Find where the given text appears and provide that cell's center as (x, y) coordinate. 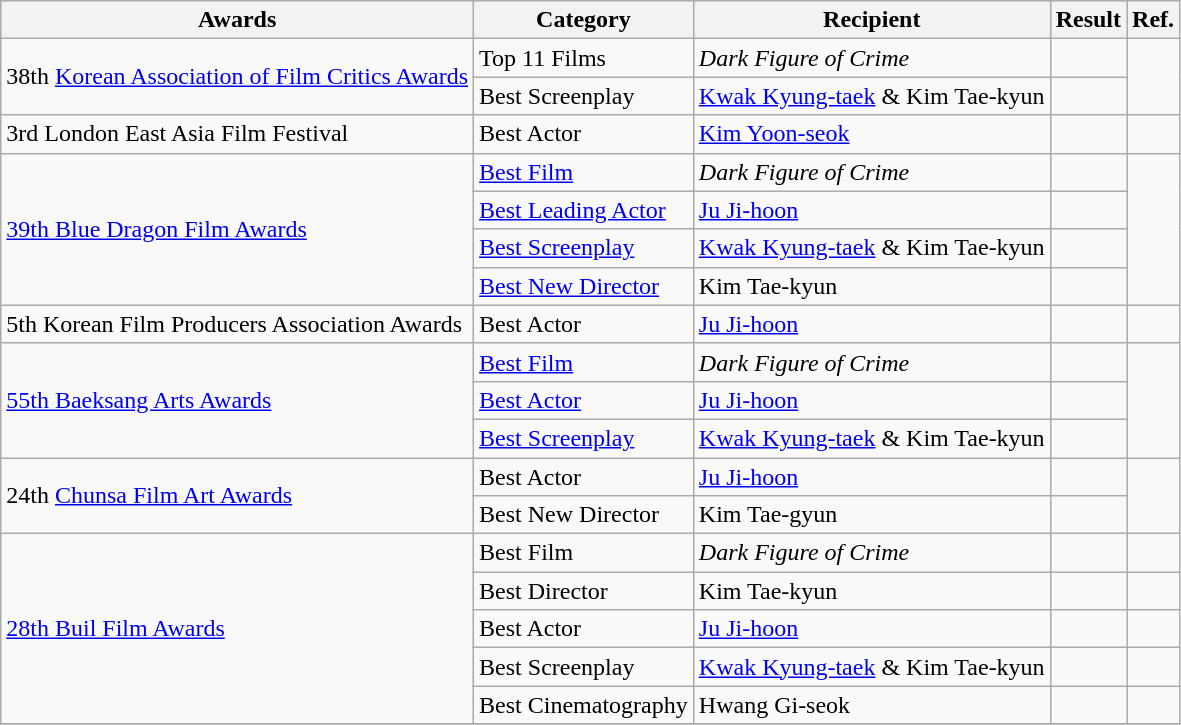
Kim Tae-gyun (872, 515)
Top 11 Films (584, 58)
Best Cinematography (584, 705)
24th Chunsa Film Art Awards (238, 496)
Category (584, 20)
38th Korean Association of Film Critics Awards (238, 77)
28th Buil Film Awards (238, 629)
Ref. (1154, 20)
5th Korean Film Producers Association Awards (238, 324)
Hwang Gi-seok (872, 705)
Best Leading Actor (584, 210)
Kim Yoon-seok (872, 134)
3rd London East Asia Film Festival (238, 134)
Best Director (584, 591)
39th Blue Dragon Film Awards (238, 229)
Awards (238, 20)
Recipient (872, 20)
Result (1088, 20)
55th Baeksang Arts Awards (238, 400)
